Identify which cell holds the provided text, then report its (x, y) central coordinate. 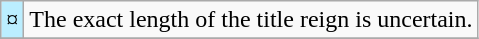
The exact length of the title reign is uncertain. (251, 20)
¤ (12, 20)
